Find where the given text appears and provide that cell's center as (x, y) coordinate. 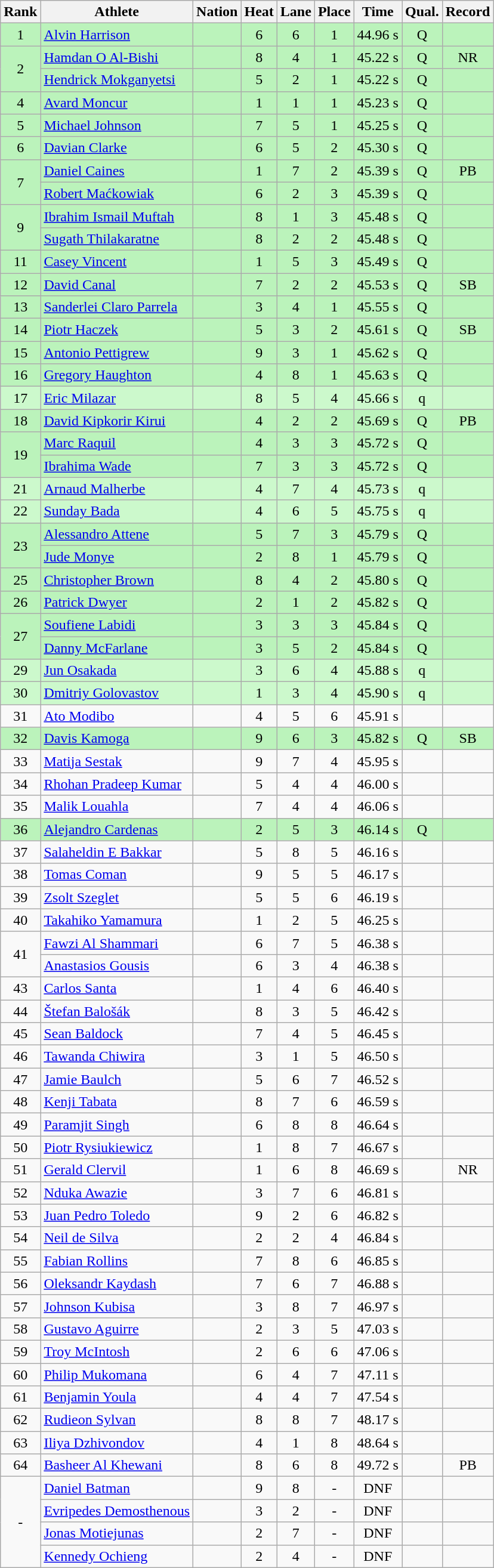
Matija Sestak (117, 761)
40 (20, 920)
36 (20, 829)
Qual. (422, 12)
46.14 s (378, 829)
45.23 s (378, 103)
50 (20, 1147)
David Kipkorir Kirui (117, 421)
Carlos Santa (117, 988)
33 (20, 761)
35 (20, 807)
Jun Osakada (117, 671)
Davian Clarke (117, 148)
Fabian Rollins (117, 1261)
60 (20, 1374)
46.97 s (378, 1306)
Takahiko Yamamura (117, 920)
Michael Johnson (117, 125)
56 (20, 1283)
16 (20, 375)
46.00 s (378, 784)
Alejandro Cardenas (117, 829)
Nduka Awazie (117, 1193)
Athlete (117, 12)
Ibrahima Wade (117, 466)
Sugath Thilakaratne (117, 239)
45.63 s (378, 375)
43 (20, 988)
Oleksandr Kaydash (117, 1283)
62 (20, 1420)
46.16 s (378, 852)
Daniel Caines (117, 171)
46.67 s (378, 1147)
Avard Moncur (117, 103)
Jonas Motiejunas (117, 1533)
Paramjit Singh (117, 1125)
44.96 s (378, 35)
17 (20, 398)
Rank (20, 12)
55 (20, 1261)
46.42 s (378, 1011)
31 (20, 716)
46.50 s (378, 1057)
38 (20, 875)
Benjamin Youla (117, 1397)
45.73 s (378, 489)
45.75 s (378, 511)
46.81 s (378, 1193)
Nation (217, 12)
Heat (259, 12)
Piotr Haczek (117, 330)
48.64 s (378, 1443)
Dmitriy Golovastov (117, 693)
52 (20, 1193)
51 (20, 1170)
Piotr Rysiukiewicz (117, 1147)
30 (20, 693)
22 (20, 511)
45.90 s (378, 693)
37 (20, 852)
57 (20, 1306)
46.85 s (378, 1261)
47.54 s (378, 1397)
Robert Maćkowiak (117, 193)
45.95 s (378, 761)
Gregory Haughton (117, 375)
46 (20, 1057)
Tawanda Chiwira (117, 1057)
46.88 s (378, 1283)
46.59 s (378, 1102)
Davis Kamoga (117, 739)
Antonio Pettigrew (117, 353)
46.52 s (378, 1079)
47.03 s (378, 1329)
23 (20, 545)
Rhohan Pradeep Kumar (117, 784)
Zsolt Szeglet (117, 897)
46.40 s (378, 988)
Kenji Tabata (117, 1102)
Place (334, 12)
Hamdan O Al-Bishi (117, 57)
46.25 s (378, 920)
Lane (296, 12)
49.72 s (378, 1465)
29 (20, 671)
61 (20, 1397)
Arnaud Malherbe (117, 489)
45.80 s (378, 579)
Salaheldin E Bakkar (117, 852)
46.69 s (378, 1170)
Ato Modibo (117, 716)
48.17 s (378, 1420)
Philip Mukomana (117, 1374)
47 (20, 1079)
46.82 s (378, 1215)
45.62 s (378, 353)
Anastasios Gousis (117, 965)
Juan Pedro Toledo (117, 1215)
Alvin Harrison (117, 35)
64 (20, 1465)
Alessandro Attene (117, 534)
Tomas Coman (117, 875)
21 (20, 489)
Eric Milazar (117, 398)
Jude Monye (117, 557)
Time (378, 12)
26 (20, 602)
59 (20, 1351)
48 (20, 1102)
46.45 s (378, 1034)
Jamie Baulch (117, 1079)
45.91 s (378, 716)
45.53 s (378, 285)
Sunday Bada (117, 511)
Soufiene Labidi (117, 625)
Sanderlei Claro Parrela (117, 307)
18 (20, 421)
19 (20, 455)
45.88 s (378, 671)
46.17 s (378, 875)
Gustavo Aguirre (117, 1329)
46.06 s (378, 807)
13 (20, 307)
53 (20, 1215)
46.64 s (378, 1125)
63 (20, 1443)
32 (20, 739)
45.55 s (378, 307)
Evripedes Demosthenous (117, 1511)
45.30 s (378, 148)
David Canal (117, 285)
11 (20, 261)
Patrick Dwyer (117, 602)
46.84 s (378, 1238)
44 (20, 1011)
Fawzi Al Shammari (117, 943)
45.25 s (378, 125)
Danny McFarlane (117, 647)
Basheer Al Khewani (117, 1465)
Kennedy Ochieng (117, 1556)
Marc Raquil (117, 443)
58 (20, 1329)
15 (20, 353)
27 (20, 636)
46.19 s (378, 897)
47.11 s (378, 1374)
Daniel Batman (117, 1488)
Rudieon Sylvan (117, 1420)
Neil de Silva (117, 1238)
Record (468, 12)
Troy McIntosh (117, 1351)
Štefan Balošák (117, 1011)
25 (20, 579)
Casey Vincent (117, 261)
Ibrahim Ismail Muftah (117, 216)
Sean Baldock (117, 1034)
Malik Louahla (117, 807)
Iliya Dzhivondov (117, 1443)
14 (20, 330)
Johnson Kubisa (117, 1306)
34 (20, 784)
54 (20, 1238)
Christopher Brown (117, 579)
47.06 s (378, 1351)
45.61 s (378, 330)
Hendrick Mokganyetsi (117, 80)
39 (20, 897)
45 (20, 1034)
41 (20, 954)
45.49 s (378, 261)
49 (20, 1125)
12 (20, 285)
45.66 s (378, 398)
45.69 s (378, 421)
Gerald Clervil (117, 1170)
